Locate the cell with the specified text and output its [X, Y] center coordinate. 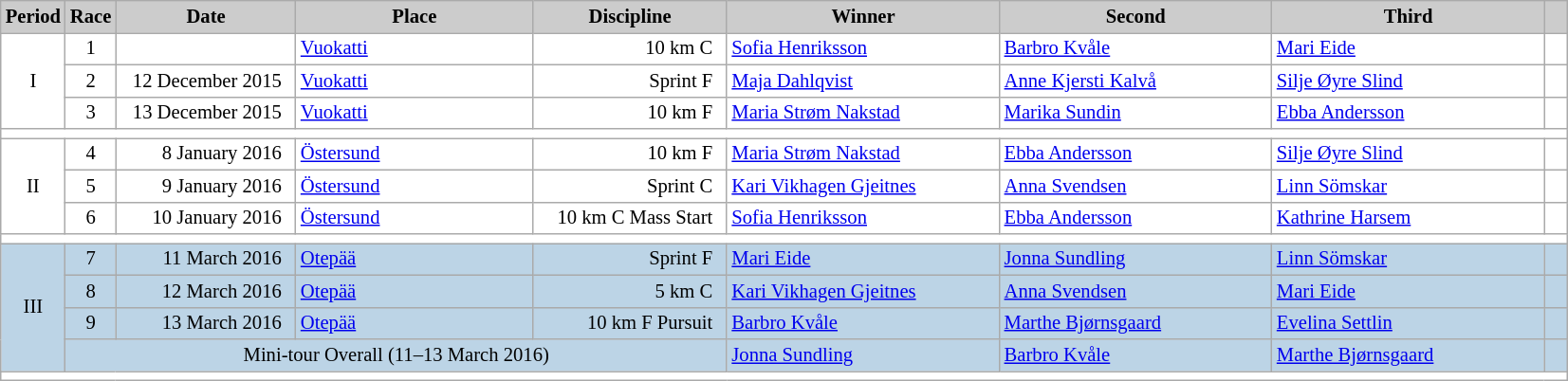
Place [415, 16]
II [33, 186]
10 January 2016 [206, 218]
13 December 2015 [206, 113]
Date [206, 16]
8 [91, 291]
12 December 2015 [206, 81]
3 [91, 113]
5 [91, 186]
Sprint C [630, 186]
Maja Dahlqvist [863, 81]
Marika Sundin [1136, 113]
Evelina Settlin [1408, 323]
Race [91, 16]
Third [1408, 16]
Winner [863, 16]
13 March 2016 [206, 323]
12 March 2016 [206, 291]
Anne Kjersti Kalvå [1136, 81]
Second [1136, 16]
Discipline [630, 16]
11 March 2016 [206, 259]
10 km C Mass Start [630, 218]
Mini-tour Overall (11–13 March 2016) [397, 355]
Kathrine Harsem [1408, 218]
7 [91, 259]
10 km C [630, 48]
I [33, 80]
9 January 2016 [206, 186]
10 km F Pursuit [630, 323]
III [33, 307]
5 km C [630, 291]
2 [91, 81]
Period [33, 16]
6 [91, 218]
8 January 2016 [206, 154]
9 [91, 323]
1 [91, 48]
4 [91, 154]
